Search for the cell housing the specified text and yield its [X, Y] center coordinate. 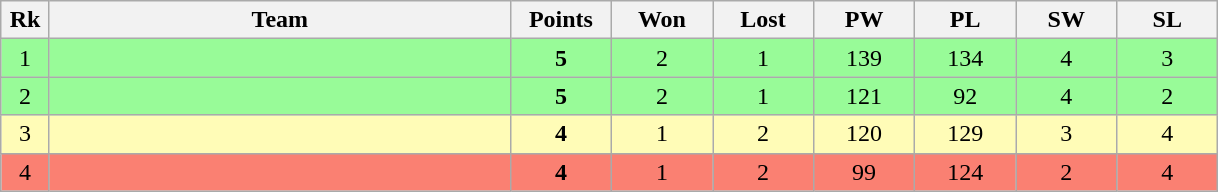
Team [280, 20]
PL [966, 20]
PW [864, 20]
Won [662, 20]
Points [560, 20]
92 [966, 96]
121 [864, 96]
Lost [762, 20]
120 [864, 134]
SL [1168, 20]
139 [864, 58]
134 [966, 58]
SW [1066, 20]
129 [966, 134]
Rk [26, 20]
124 [966, 172]
99 [864, 172]
